From the cell containing the given text, extract its center point as [x, y] coordinate. 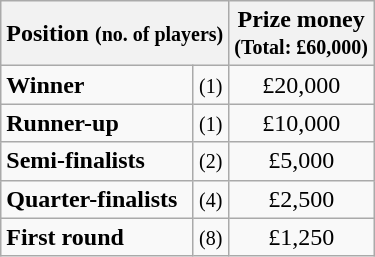
£20,000 [302, 85]
Runner-up [97, 123]
£1,250 [302, 237]
Winner [97, 85]
Prize money(Total: £60,000) [302, 34]
£10,000 [302, 123]
£5,000 [302, 161]
(2) [211, 161]
(4) [211, 199]
Semi-finalists [97, 161]
Position (no. of players) [115, 34]
Quarter-finalists [97, 199]
£2,500 [302, 199]
(8) [211, 237]
First round [97, 237]
